Locate the cell with the specified text and output its [x, y] center coordinate. 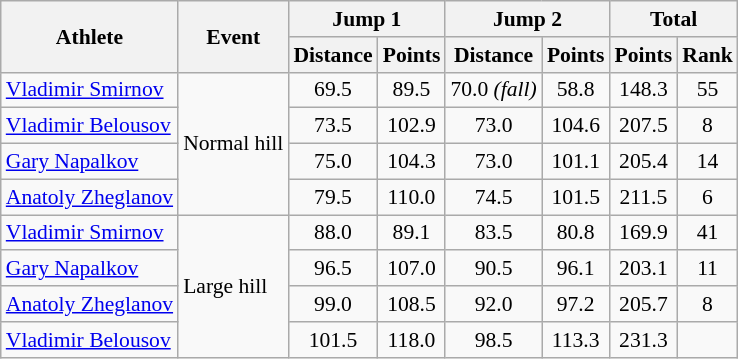
96.5 [332, 269]
99.0 [332, 304]
Jump 1 [366, 19]
96.1 [576, 269]
Jump 2 [527, 19]
Normal hill [233, 143]
55 [708, 90]
Event [233, 36]
6 [708, 197]
Total [674, 19]
14 [708, 162]
80.8 [576, 233]
58.8 [576, 90]
90.5 [493, 269]
92.0 [493, 304]
118.0 [412, 340]
83.5 [493, 233]
73.5 [332, 126]
69.5 [332, 90]
148.3 [644, 90]
Rank [708, 55]
108.5 [412, 304]
110.0 [412, 197]
113.3 [576, 340]
98.5 [493, 340]
41 [708, 233]
75.0 [332, 162]
74.5 [493, 197]
89.5 [412, 90]
101.1 [576, 162]
102.9 [412, 126]
205.4 [644, 162]
Athlete [90, 36]
169.9 [644, 233]
70.0 (fall) [493, 90]
207.5 [644, 126]
11 [708, 269]
107.0 [412, 269]
231.3 [644, 340]
88.0 [332, 233]
104.6 [576, 126]
Large hill [233, 286]
211.5 [644, 197]
203.1 [644, 269]
89.1 [412, 233]
205.7 [644, 304]
79.5 [332, 197]
97.2 [576, 304]
104.3 [412, 162]
